Return [X, Y] of the center of cell containing provided text 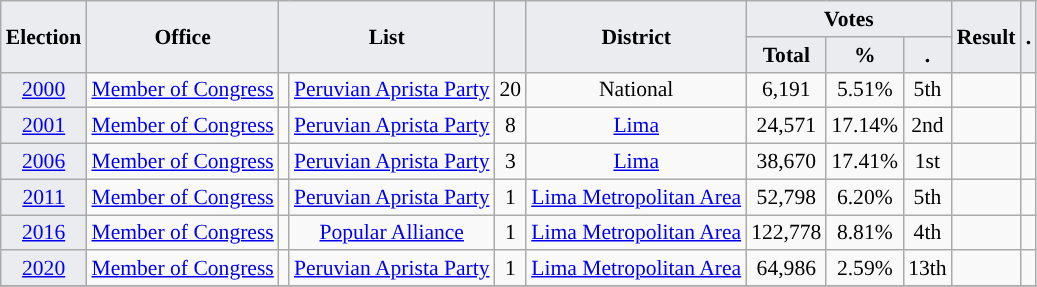
2.59% [864, 269]
Result [986, 36]
Election [44, 36]
List [387, 36]
8.81% [864, 233]
13th [928, 269]
Total [786, 55]
2020 [44, 269]
Votes [849, 19]
2011 [44, 197]
Office [182, 36]
2001 [44, 126]
2nd [928, 126]
17.41% [864, 162]
Popular Alliance [392, 233]
20 [511, 90]
122,778 [786, 233]
6,191 [786, 90]
64,986 [786, 269]
52,798 [786, 197]
2006 [44, 162]
2000 [44, 90]
National [636, 90]
8 [511, 126]
4th [928, 233]
District [636, 36]
24,571 [786, 126]
3 [511, 162]
2016 [44, 233]
1st [928, 162]
% [864, 55]
17.14% [864, 126]
5.51% [864, 90]
38,670 [786, 162]
6.20% [864, 197]
